Locate the cell with the specified text and output its [x, y] center coordinate. 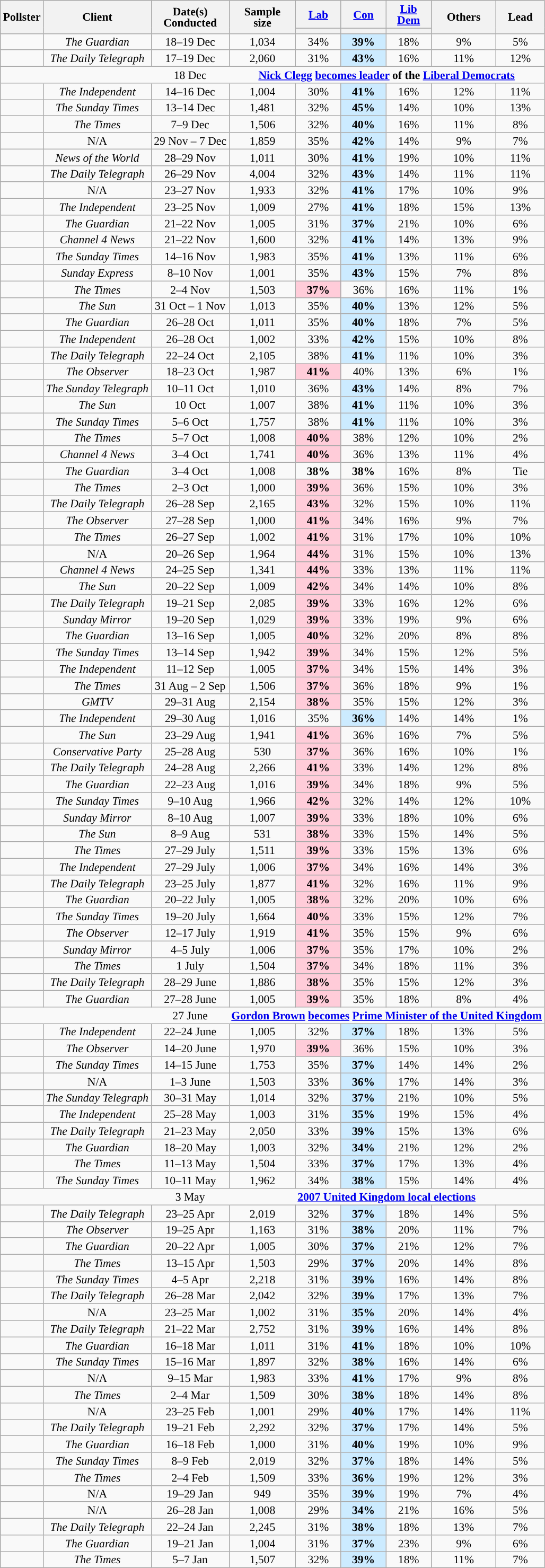
19–21 Jan [190, 1544]
1,933 [262, 191]
22–24 Jan [190, 1527]
3 May [190, 1197]
GMTV [98, 702]
23–27 Nov [190, 191]
Sunday Express [98, 272]
7–9 Dec [190, 124]
27 June [190, 1016]
4–5 July [190, 949]
27–28 Sep [190, 521]
1,966 [262, 800]
10 Oct [190, 405]
1,964 [262, 553]
Pollster [22, 17]
25–28 May [190, 1114]
2,218 [262, 1280]
2–4 Feb [190, 1477]
14–16 Nov [190, 257]
2,266 [262, 768]
23% [408, 1544]
18–19 Dec [190, 41]
2,105 [262, 355]
Lab [318, 14]
26–29 Nov [190, 174]
19–20 Sep [190, 619]
1,341 [262, 569]
22–24 June [190, 1032]
13–15 Apr [190, 1263]
4–5 Apr [190, 1280]
24–28 Aug [190, 768]
Date(s)Conducted [190, 17]
18–23 Oct [190, 372]
Gordon Brown becomes Prime Minister of the United Kingdom [387, 1016]
1,014 [262, 1097]
1,886 [262, 983]
10–11 May [190, 1180]
19–25 Apr [190, 1230]
8–10 Aug [190, 817]
1,511 [262, 850]
23–25 July [190, 883]
1,859 [262, 141]
530 [262, 752]
29–30 Aug [190, 719]
26–28 Jan [190, 1511]
1,507 [262, 1560]
Con [364, 14]
2,085 [262, 603]
27–28 June [190, 999]
28–29 Nov [190, 157]
1,970 [262, 1049]
2–4 Mar [190, 1395]
18–20 May [190, 1147]
1,600 [262, 240]
18 Dec [190, 75]
19–29 Jan [190, 1494]
19–20 July [190, 916]
1,163 [262, 1230]
11–12 Sep [190, 669]
Lib Dem [408, 14]
22–24 Oct [190, 355]
15–16 Mar [190, 1361]
News of the World [98, 157]
23–29 Aug [190, 735]
22–23 Aug [190, 785]
28–29 June [190, 983]
2,042 [262, 1296]
27% [318, 207]
26–27 Sep [190, 536]
26–28 Mar [190, 1296]
Samplesize [262, 17]
1,753 [262, 1064]
Tie [521, 471]
2,050 [262, 1131]
20–22 Sep [190, 586]
Lead [521, 17]
16–18 Mar [190, 1345]
5–7 Jan [190, 1560]
1,029 [262, 619]
24–25 Sep [190, 569]
29–31 Aug [190, 702]
8–9 Aug [190, 833]
Others [463, 17]
20–22 July [190, 900]
21–23 May [190, 1131]
16–18 Feb [190, 1444]
20–22 Apr [190, 1247]
1,877 [262, 883]
Nick Clegg becomes leader of the Liberal Democrats [387, 75]
5–7 Oct [190, 438]
2,245 [262, 1527]
1 July [190, 966]
2–3 Oct [190, 488]
1,987 [262, 372]
14–16 Dec [190, 91]
23–25 Mar [190, 1312]
23–25 Nov [190, 207]
Conservative Party [98, 752]
30–31 May [190, 1097]
11–13 May [190, 1164]
949 [262, 1494]
1–3 June [190, 1081]
19–21 Feb [190, 1428]
4,004 [262, 174]
1,664 [262, 916]
31 Oct – 1 Nov [190, 305]
31 Aug – 2 Sep [190, 685]
1,010 [262, 388]
2,752 [262, 1328]
12–17 July [190, 933]
14–15 June [190, 1064]
45% [364, 108]
1,013 [262, 305]
2,165 [262, 504]
13–16 Sep [190, 636]
21–22 Mar [190, 1328]
23–25 Apr [190, 1213]
8–9 Feb [190, 1461]
1,741 [262, 455]
1,919 [262, 933]
1,941 [262, 735]
2,154 [262, 702]
13–14 Sep [190, 652]
29 Nov – 7 Dec [190, 141]
10–11 Oct [190, 388]
5–6 Oct [190, 421]
25–28 Aug [190, 752]
1,942 [262, 652]
17–19 Dec [190, 58]
2,060 [262, 58]
2–4 Nov [190, 289]
8–10 Nov [190, 272]
2,292 [262, 1428]
2007 United Kingdom local elections [387, 1197]
1,897 [262, 1361]
Client [98, 17]
14–20 June [190, 1049]
1,034 [262, 41]
23–25 Feb [190, 1411]
1,962 [262, 1180]
19–21 Sep [190, 603]
9–15 Mar [190, 1378]
26–28 Sep [190, 504]
531 [262, 833]
1,481 [262, 108]
9–10 Aug [190, 800]
13–14 Dec [190, 108]
1,757 [262, 421]
20–26 Sep [190, 553]
